Output the (x, y) coordinate of the center of the cell containing the given text.  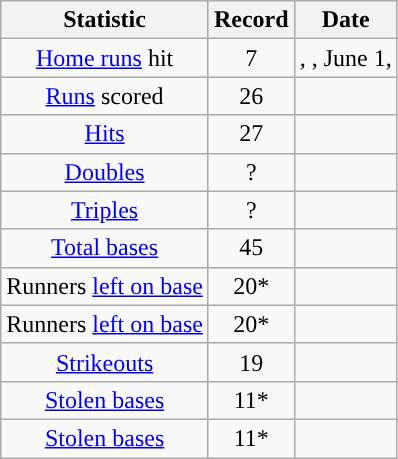
, , June 1, (346, 58)
Statistic (105, 20)
Hits (105, 134)
Record (251, 20)
Triples (105, 210)
Strikeouts (105, 362)
19 (251, 362)
Home runs hit (105, 58)
26 (251, 96)
45 (251, 248)
Runs scored (105, 96)
Doubles (105, 172)
Total bases (105, 248)
27 (251, 134)
7 (251, 58)
Date (346, 20)
